Pinpoint the cell where the given text exists, returning its (x, y) midpoint coordinate. 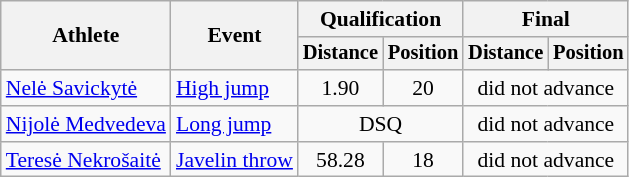
Nelė Savickytė (86, 88)
Athlete (86, 36)
Long jump (234, 124)
DSQ (380, 124)
Qualification (380, 19)
20 (423, 88)
1.90 (340, 88)
Nijolė Medvedeva (86, 124)
High jump (234, 88)
Event (234, 36)
Final (546, 19)
